Determine the (x, y) coordinate at the center of the cell enclosing the given text.  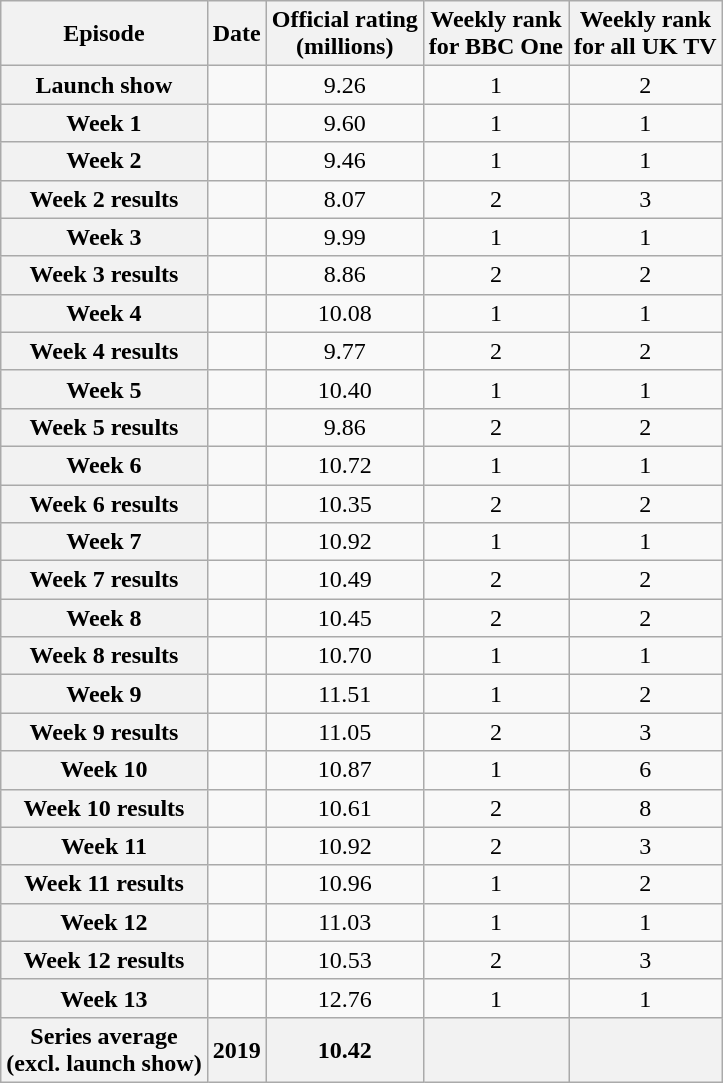
9.77 (344, 351)
Week 2 results (104, 199)
Weekly rankfor BBC One (496, 34)
Week 8 (104, 618)
Week 2 (104, 161)
Week 11 (104, 846)
10.61 (344, 808)
Week 9 results (104, 732)
6 (646, 770)
10.45 (344, 618)
Official rating(millions) (344, 34)
Week 7 results (104, 580)
Week 12 (104, 922)
Week 9 (104, 694)
Episode (104, 34)
11.05 (344, 732)
10.35 (344, 503)
9.46 (344, 161)
10.72 (344, 465)
12.76 (344, 998)
10.40 (344, 389)
Weekly rankfor all UK TV (646, 34)
Week 13 (104, 998)
Week 10 (104, 770)
Week 4 results (104, 351)
Week 10 results (104, 808)
8.86 (344, 275)
Week 6 (104, 465)
Week 5 (104, 389)
Series average(excl. launch show) (104, 1050)
2019 (236, 1050)
9.99 (344, 237)
8.07 (344, 199)
10.49 (344, 580)
Week 12 results (104, 960)
11.03 (344, 922)
11.51 (344, 694)
9.26 (344, 85)
Launch show (104, 85)
10.87 (344, 770)
Week 3 (104, 237)
Week 11 results (104, 884)
Week 4 (104, 313)
Week 1 (104, 123)
Week 7 (104, 542)
10.08 (344, 313)
Week 6 results (104, 503)
10.53 (344, 960)
10.42 (344, 1050)
8 (646, 808)
Week 8 results (104, 656)
Date (236, 34)
9.60 (344, 123)
Week 5 results (104, 427)
Week 3 results (104, 275)
9.86 (344, 427)
10.96 (344, 884)
10.70 (344, 656)
